Find where the given text appears and provide that cell's center as [x, y] coordinate. 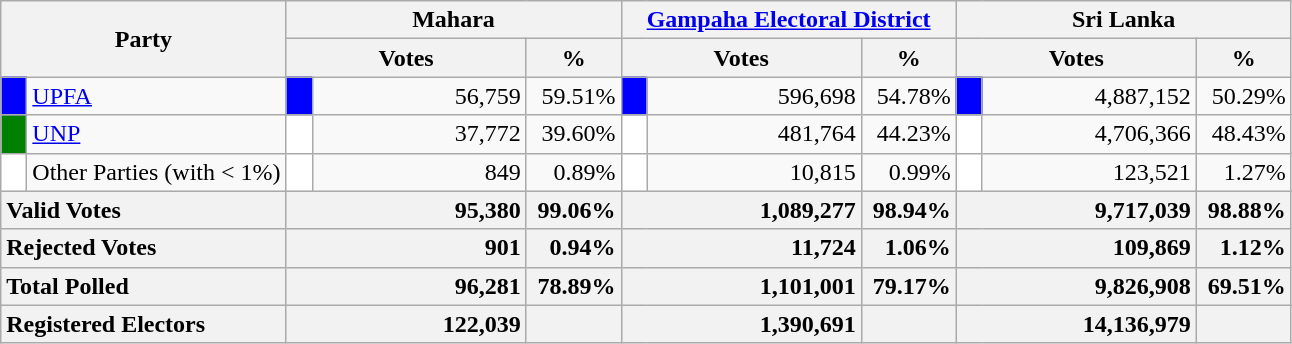
1.27% [1244, 172]
79.17% [908, 286]
54.78% [908, 96]
48.43% [1244, 134]
1.12% [1244, 248]
Registered Electors [144, 324]
11,724 [741, 248]
96,281 [406, 286]
99.06% [574, 210]
Party [144, 39]
123,521 [1089, 172]
Mahara [454, 20]
Sri Lanka [1124, 20]
98.88% [1244, 210]
98.94% [908, 210]
Gampaha Electoral District [788, 20]
14,136,979 [1076, 324]
122,039 [406, 324]
Other Parties (with < 1%) [156, 172]
UPFA [156, 96]
78.89% [574, 286]
39.60% [574, 134]
1,089,277 [741, 210]
1,390,691 [741, 324]
849 [419, 172]
56,759 [419, 96]
0.94% [574, 248]
1.06% [908, 248]
Valid Votes [144, 210]
481,764 [754, 134]
59.51% [574, 96]
109,869 [1076, 248]
1,101,001 [741, 286]
50.29% [1244, 96]
95,380 [406, 210]
9,717,039 [1076, 210]
37,772 [419, 134]
4,706,366 [1089, 134]
901 [406, 248]
0.99% [908, 172]
UNP [156, 134]
Total Polled [144, 286]
Rejected Votes [144, 248]
0.89% [574, 172]
596,698 [754, 96]
4,887,152 [1089, 96]
9,826,908 [1076, 286]
10,815 [754, 172]
44.23% [908, 134]
69.51% [1244, 286]
